Scan for the cell matching the given text and deliver its [X, Y] coordinate at center. 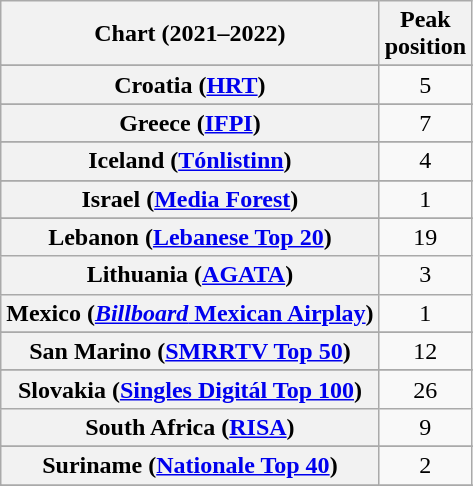
Lithuania (AGATA) [190, 275]
South Africa (RISA) [190, 427]
Greece (IFPI) [190, 123]
Peakposition [425, 34]
7 [425, 123]
5 [425, 85]
Israel (Media Forest) [190, 199]
Slovakia (Singles Digitál Top 100) [190, 389]
Lebanon (Lebanese Top 20) [190, 237]
Suriname (Nationale Top 40) [190, 465]
2 [425, 465]
Mexico (Billboard Mexican Airplay) [190, 313]
Iceland (Tónlistinn) [190, 161]
26 [425, 389]
Croatia (HRT) [190, 85]
San Marino (SMRRTV Top 50) [190, 351]
19 [425, 237]
4 [425, 161]
Chart (2021–2022) [190, 34]
12 [425, 351]
9 [425, 427]
3 [425, 275]
